From the cell containing the given text, extract its center point as [x, y] coordinate. 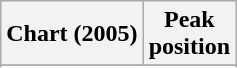
Chart (2005) [72, 34]
Peak position [189, 34]
